Capture the cell that displays the provided text and extract its [x, y] central coordinate. 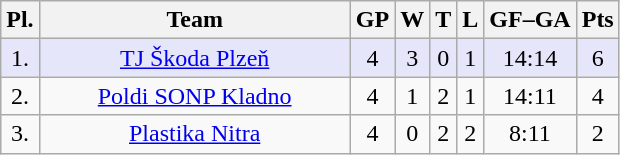
8:11 [530, 134]
14:14 [530, 58]
Poldi SONP Kladno [194, 96]
Team [194, 20]
TJ Škoda Plzeň [194, 58]
T [444, 20]
2. [20, 96]
GF–GA [530, 20]
Plastika Nitra [194, 134]
GP [372, 20]
3. [20, 134]
14:11 [530, 96]
Pl. [20, 20]
L [470, 20]
6 [598, 58]
Pts [598, 20]
1. [20, 58]
3 [412, 58]
W [412, 20]
